For the text-containing cell, return its midpoint in [X, Y] coordinate format. 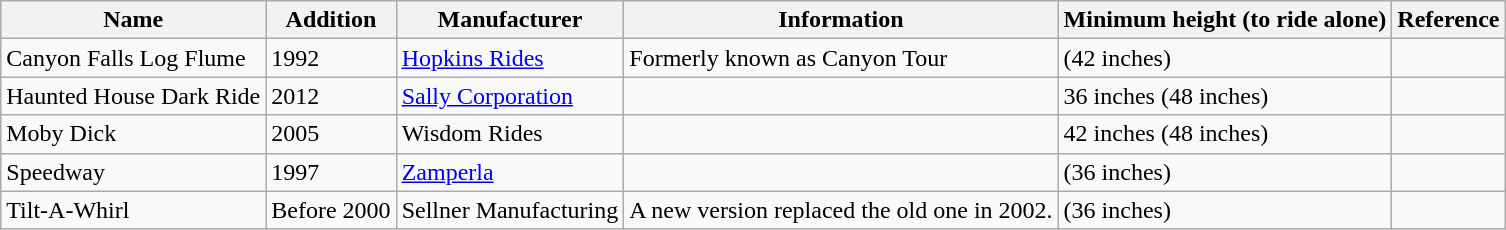
Name [134, 20]
Minimum height (to ride alone) [1225, 20]
2005 [331, 134]
Canyon Falls Log Flume [134, 58]
Zamperla [510, 172]
Sellner Manufacturing [510, 210]
42 inches (48 inches) [1225, 134]
Moby Dick [134, 134]
Addition [331, 20]
Reference [1448, 20]
1997 [331, 172]
Tilt-A-Whirl [134, 210]
A new version replaced the old one in 2002. [841, 210]
2012 [331, 96]
Hopkins Rides [510, 58]
Haunted House Dark Ride [134, 96]
Information [841, 20]
Manufacturer [510, 20]
Formerly known as Canyon Tour [841, 58]
Sally Corporation [510, 96]
Before 2000 [331, 210]
1992 [331, 58]
36 inches (48 inches) [1225, 96]
Speedway [134, 172]
(42 inches) [1225, 58]
Wisdom Rides [510, 134]
